Scan for the cell matching the given text and deliver its [X, Y] coordinate at center. 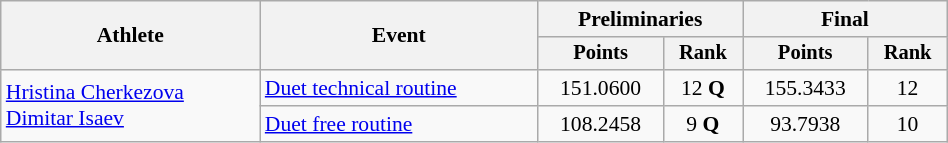
108.2458 [600, 124]
Athlete [130, 36]
Preliminaries [640, 19]
151.0600 [600, 88]
93.7938 [806, 124]
Duet free routine [399, 124]
Hristina CherkezovaDimitar Isaev [130, 106]
155.3433 [806, 88]
9 Q [702, 124]
10 [908, 124]
12 Q [702, 88]
Event [399, 36]
Duet technical routine [399, 88]
Final [846, 19]
12 [908, 88]
